Determine the [X, Y] coordinate at the center of the cell enclosing the given text.  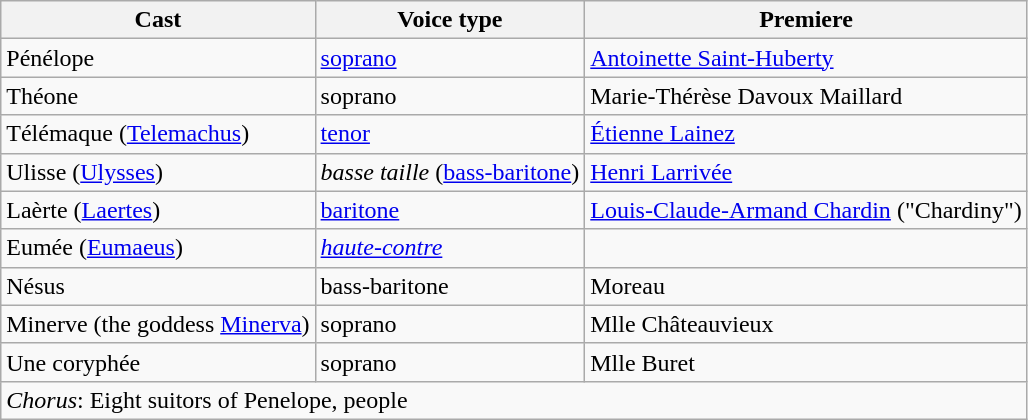
baritone [450, 210]
Louis-Claude-Armand Chardin ("Chardiny") [806, 210]
Mlle Châteauvieux [806, 324]
bass-baritone [450, 286]
Marie-Thérèse Davoux Maillard [806, 96]
Premiere [806, 20]
Voice type [450, 20]
Ulisse (Ulysses) [158, 172]
haute-contre [450, 248]
Cast [158, 20]
Nésus [158, 286]
basse taille (bass-baritone) [450, 172]
Eumée (Eumaeus) [158, 248]
Une coryphée [158, 362]
Minerve (the goddess Minerva) [158, 324]
Henri Larrivée [806, 172]
Étienne Lainez [806, 134]
Chorus: Eight suitors of Penelope, people [514, 400]
Télémaque (Telemachus) [158, 134]
Théone [158, 96]
Mlle Buret [806, 362]
Pénélope [158, 58]
Laèrte (Laertes) [158, 210]
tenor [450, 134]
Antoinette Saint-Huberty [806, 58]
Moreau [806, 286]
